For the text-containing cell, return its midpoint in (X, Y) coordinate format. 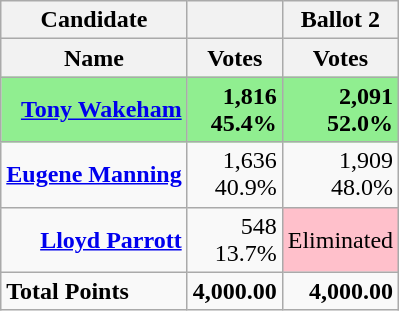
1,63640.9% (234, 174)
Eugene Manning (94, 174)
Tony Wakeham (94, 110)
Candidate (94, 20)
1,81645.4% (234, 110)
1,90948.0% (340, 174)
Total Points (94, 291)
54813.7% (234, 240)
Ballot 2 (340, 20)
2,09152.0% (340, 110)
Eliminated (340, 240)
Name (94, 58)
Lloyd Parrott (94, 240)
